Extract the [X, Y] coordinate from the center of the cell holding the provided text.  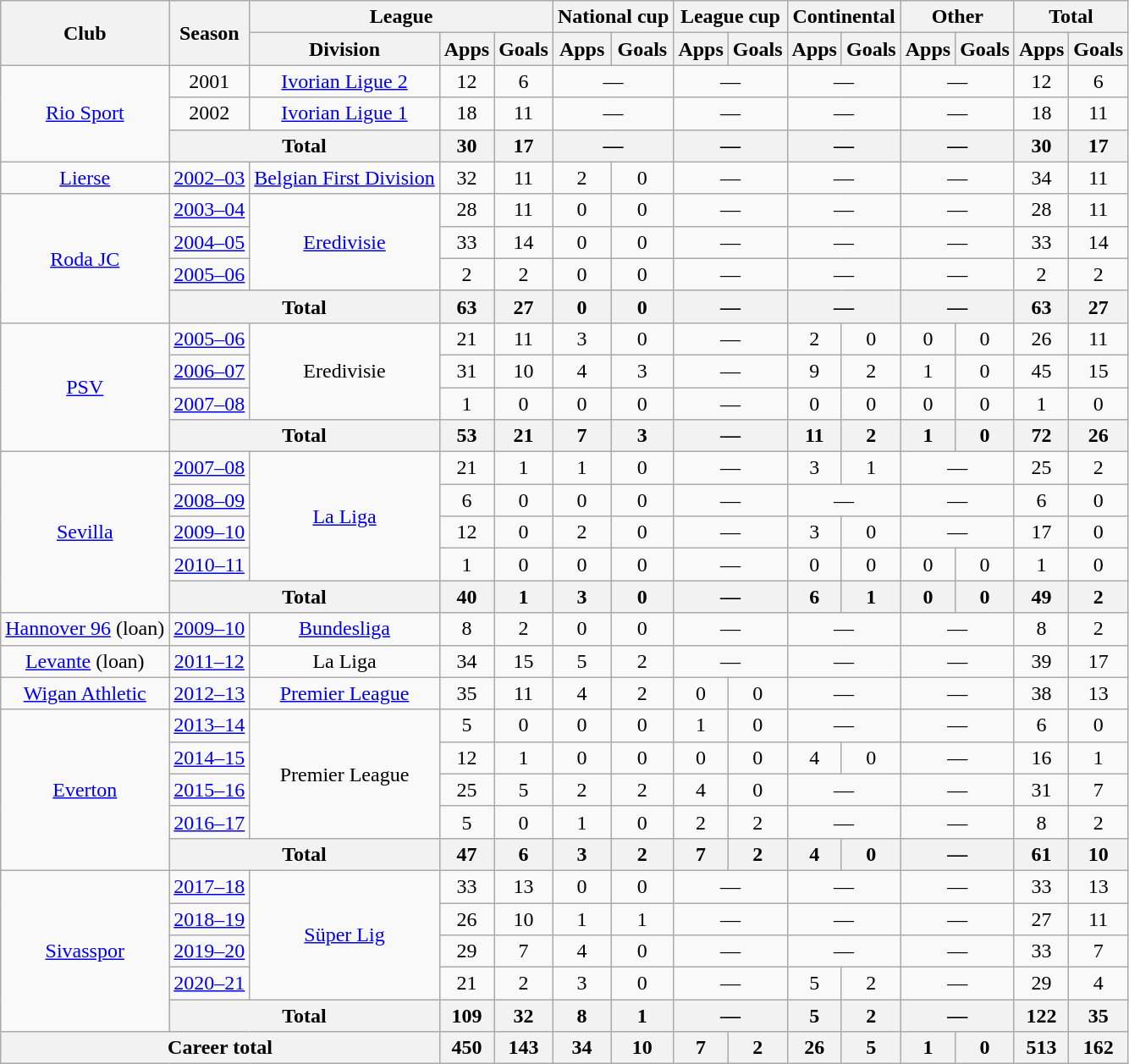
61 [1041, 854]
Rio Sport [85, 113]
Sivasspor [85, 951]
Ivorian Ligue 2 [344, 81]
2010–11 [210, 565]
2002 [210, 113]
2018–19 [210, 918]
53 [466, 436]
PSV [85, 387]
Division [344, 49]
38 [1041, 693]
Career total [220, 1048]
League [401, 17]
Levante (loan) [85, 661]
162 [1099, 1048]
122 [1041, 1016]
2015–16 [210, 790]
39 [1041, 661]
Lierse [85, 178]
2002–03 [210, 178]
2016–17 [210, 822]
72 [1041, 436]
Belgian First Division [344, 178]
Sevilla [85, 532]
513 [1041, 1048]
2012–13 [210, 693]
Roda JC [85, 258]
Club [85, 33]
Everton [85, 790]
2006–07 [210, 371]
2020–21 [210, 984]
2013–14 [210, 725]
2014–15 [210, 758]
Ivorian Ligue 1 [344, 113]
Hannover 96 (loan) [85, 629]
16 [1041, 758]
47 [466, 854]
League cup [730, 17]
National cup [613, 17]
2004–05 [210, 242]
Wigan Athletic [85, 693]
Continental [844, 17]
2008–09 [210, 500]
143 [524, 1048]
45 [1041, 371]
Süper Lig [344, 934]
2003–04 [210, 210]
109 [466, 1016]
Season [210, 33]
49 [1041, 597]
2017–18 [210, 886]
Other [957, 17]
Bundesliga [344, 629]
450 [466, 1048]
2011–12 [210, 661]
2001 [210, 81]
2019–20 [210, 951]
40 [466, 597]
9 [814, 371]
